Extract the (X, Y) coordinate from the center of the cell holding the provided text.  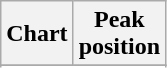
Chart (37, 34)
Peakposition (119, 34)
